Scan for the cell matching the given text and deliver its (X, Y) coordinate at center. 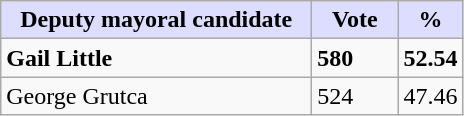
580 (355, 58)
Vote (355, 20)
47.46 (430, 96)
Gail Little (156, 58)
George Grutca (156, 96)
524 (355, 96)
% (430, 20)
Deputy mayoral candidate (156, 20)
52.54 (430, 58)
